Find where the given text appears and provide that cell's center as (X, Y) coordinate. 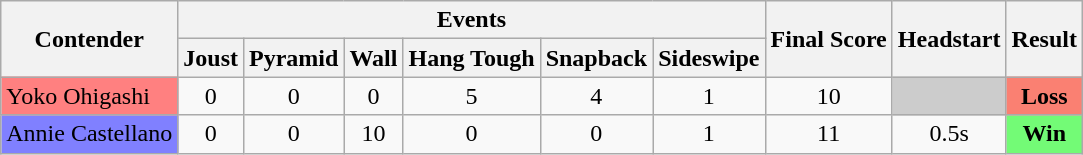
0.5s (949, 134)
Final Score (828, 39)
Loss (1044, 96)
5 (472, 96)
Contender (90, 39)
Pyramid (294, 58)
Headstart (949, 39)
Result (1044, 39)
Win (1044, 134)
4 (596, 96)
Joust (211, 58)
Yoko Ohigashi (90, 96)
Annie Castellano (90, 134)
Snapback (596, 58)
11 (828, 134)
Wall (374, 58)
Events (472, 20)
Hang Tough (472, 58)
Sideswipe (709, 58)
